Identify which cell holds the provided text, then report its [x, y] central coordinate. 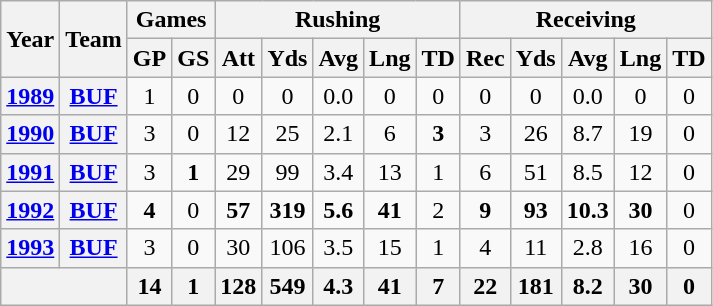
5.6 [338, 210]
14 [149, 286]
7 [438, 286]
Rushing [338, 20]
Team [94, 39]
8.2 [588, 286]
8.7 [588, 134]
29 [238, 172]
11 [536, 248]
51 [536, 172]
2.8 [588, 248]
Att [238, 58]
8.5 [588, 172]
9 [485, 210]
319 [288, 210]
3.5 [338, 248]
2 [438, 210]
GP [149, 58]
1991 [30, 172]
13 [390, 172]
3.4 [338, 172]
22 [485, 286]
Year [30, 39]
549 [288, 286]
1993 [30, 248]
19 [640, 134]
GS [194, 58]
1989 [30, 96]
10.3 [588, 210]
15 [390, 248]
26 [536, 134]
25 [288, 134]
4.3 [338, 286]
Rec [485, 58]
93 [536, 210]
106 [288, 248]
99 [288, 172]
Games [170, 20]
57 [238, 210]
Receiving [586, 20]
128 [238, 286]
1992 [30, 210]
1990 [30, 134]
16 [640, 248]
2.1 [338, 134]
181 [536, 286]
